Locate the cell with the specified text and output its (X, Y) center coordinate. 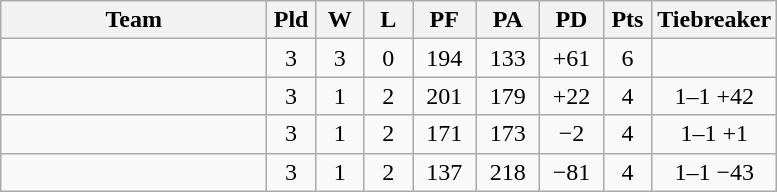
137 (444, 172)
Pld (292, 20)
218 (508, 172)
Tiebreaker (714, 20)
PF (444, 20)
173 (508, 134)
−81 (572, 172)
PD (572, 20)
133 (508, 58)
W (340, 20)
Team (134, 20)
201 (444, 96)
1–1 +42 (714, 96)
PA (508, 20)
6 (628, 58)
−2 (572, 134)
179 (508, 96)
194 (444, 58)
+61 (572, 58)
171 (444, 134)
L (388, 20)
1–1 −43 (714, 172)
1–1 +1 (714, 134)
0 (388, 58)
Pts (628, 20)
+22 (572, 96)
